Search for the cell housing the specified text and yield its [X, Y] center coordinate. 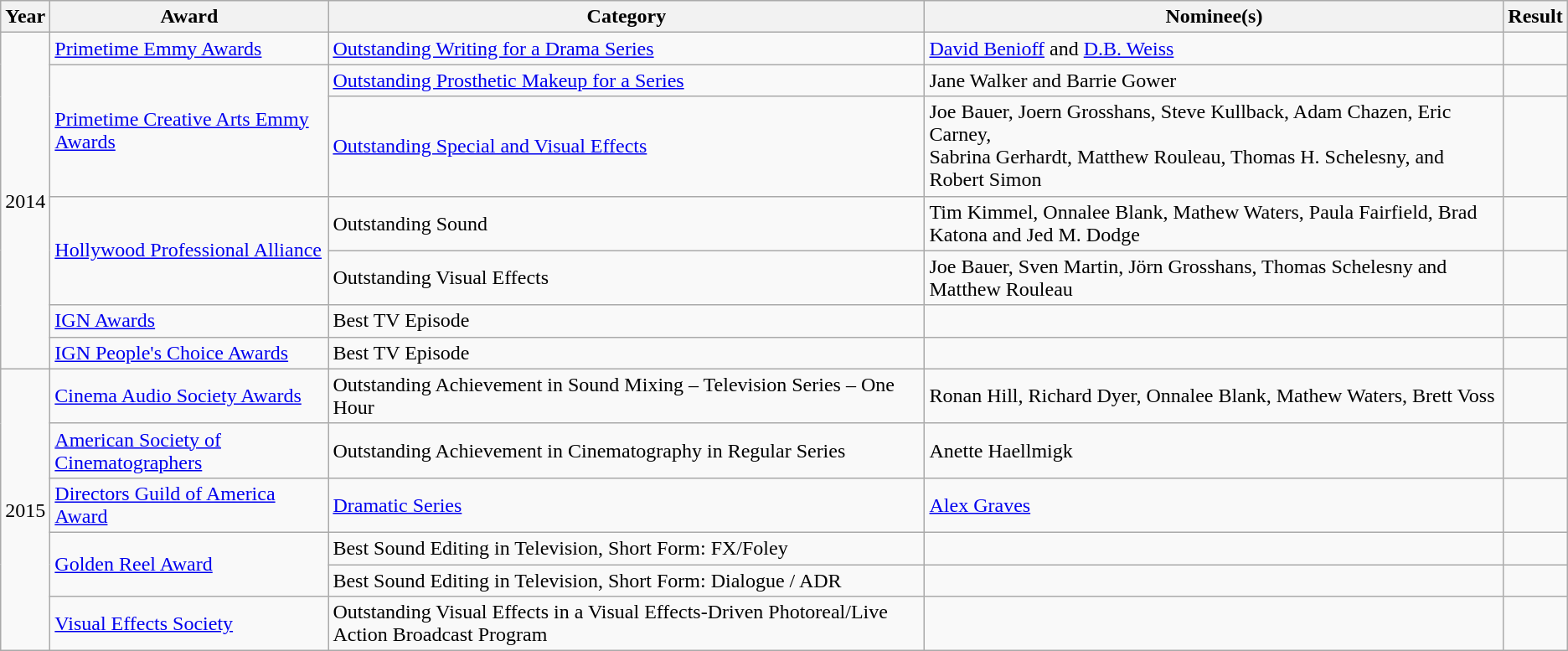
Visual Effects Society [189, 623]
Primetime Emmy Awards [189, 49]
Anette Haellmigk [1215, 451]
Joe Bauer, Sven Martin, Jörn Grosshans, Thomas Schelesny and Matthew Rouleau [1215, 278]
Ronan Hill, Richard Dyer, Onnalee Blank, Mathew Waters, Brett Voss [1215, 395]
Golden Reel Award [189, 564]
Outstanding Special and Visual Effects [627, 146]
Dramatic Series [627, 504]
2015 [25, 509]
American Society of Cinematographers [189, 451]
Hollywood Professional Alliance [189, 251]
Nominee(s) [1215, 17]
Year [25, 17]
Best Sound Editing in Television, Short Form: FX/Foley [627, 548]
IGN People's Choice Awards [189, 353]
Award [189, 17]
Alex Graves [1215, 504]
Outstanding Sound [627, 223]
Outstanding Visual Effects [627, 278]
2014 [25, 201]
David Benioff and D.B. Weiss [1215, 49]
Cinema Audio Society Awards [189, 395]
Outstanding Achievement in Cinematography in Regular Series [627, 451]
Outstanding Achievement in Sound Mixing – Television Series – One Hour [627, 395]
Outstanding Visual Effects in a Visual Effects-Driven Photoreal/Live Action Broadcast Program [627, 623]
Primetime Creative Arts Emmy Awards [189, 131]
Outstanding Writing for a Drama Series [627, 49]
Directors Guild of America Award [189, 504]
Joe Bauer, Joern Grosshans, Steve Kullback, Adam Chazen, Eric Carney, Sabrina Gerhardt, Matthew Rouleau, Thomas H. Schelesny, and Robert Simon [1215, 146]
Outstanding Prosthetic Makeup for a Series [627, 80]
IGN Awards [189, 321]
Result [1535, 17]
Jane Walker and Barrie Gower [1215, 80]
Tim Kimmel, Onnalee Blank, Mathew Waters, Paula Fairfield, Brad Katona and Jed M. Dodge [1215, 223]
Best Sound Editing in Television, Short Form: Dialogue / ADR [627, 581]
Category [627, 17]
